Detect which cell encompasses the target text, then output its [x, y] center coordinate. 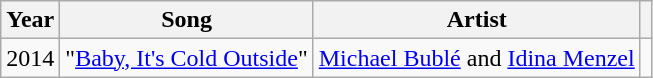
"Baby, It's Cold Outside" [186, 58]
Michael Bublé and Idina Menzel [476, 58]
Song [186, 20]
Artist [476, 20]
2014 [30, 58]
Year [30, 20]
